Pinpoint the cell where the given text exists, returning its (X, Y) midpoint coordinate. 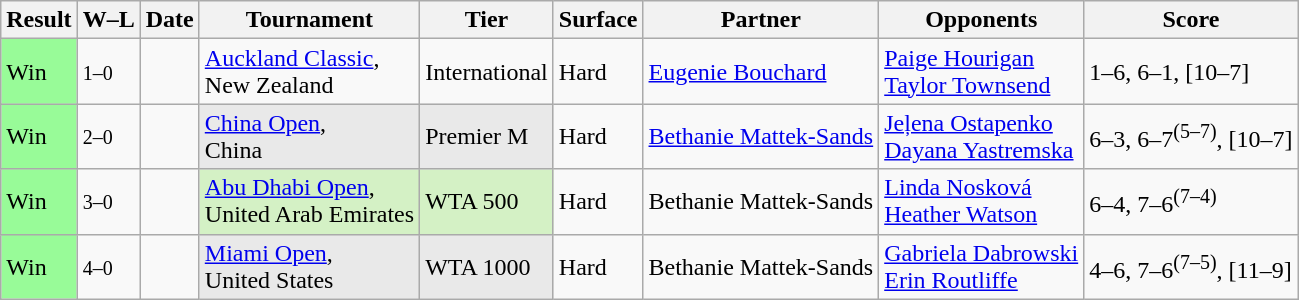
Score (1191, 20)
Date (170, 20)
Jeļena Ostapenko Dayana Yastremska (982, 136)
Abu Dhabi Open, United Arab Emirates (309, 202)
Opponents (982, 20)
6–4, 7–6(7–4) (1191, 202)
3–0 (108, 202)
Tier (487, 20)
Premier M (487, 136)
1–6, 6–1, [10–7] (1191, 72)
Linda Nosková Heather Watson (982, 202)
Paige Hourigan Taylor Townsend (982, 72)
Tournament (309, 20)
4–0 (108, 266)
W–L (108, 20)
Eugenie Bouchard (761, 72)
WTA 500 (487, 202)
WTA 1000 (487, 266)
4–6, 7–6(7–5), [11–9] (1191, 266)
2–0 (108, 136)
6–3, 6–7(5–7), [10–7] (1191, 136)
China Open, China (309, 136)
Gabriela Dabrowski Erin Routliffe (982, 266)
International (487, 72)
Surface (598, 20)
Result (39, 20)
Partner (761, 20)
Miami Open, United States (309, 266)
1–0 (108, 72)
Auckland Classic, New Zealand (309, 72)
